Locate the cell with the specified text and output its (x, y) center coordinate. 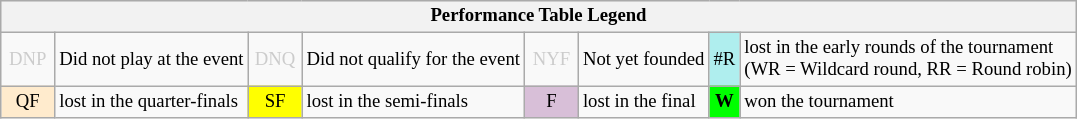
Performance Table Legend (538, 16)
Did not play at the event (152, 60)
lost in the quarter-finals (152, 102)
DNQ (275, 60)
Did not qualify for the event (413, 60)
lost in the semi-finals (413, 102)
F (551, 102)
#R (724, 60)
QF (28, 102)
Not yet founded (643, 60)
W (724, 102)
NYF (551, 60)
lost in the final (643, 102)
SF (275, 102)
DNP (28, 60)
won the tournament (908, 102)
lost in the early rounds of the tournament(WR = Wildcard round, RR = Round robin) (908, 60)
